Extract the [X, Y] coordinate from the center of the cell holding the provided text.  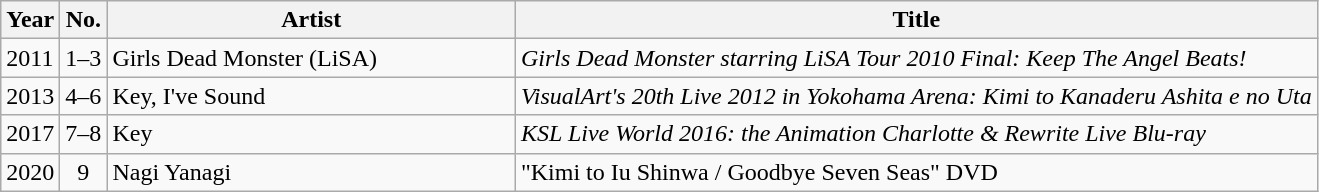
1–3 [84, 58]
Girls Dead Monster (LiSA) [312, 58]
2013 [30, 96]
2020 [30, 172]
Key, I've Sound [312, 96]
KSL Live World 2016: the Animation Charlotte & Rewrite Live Blu-ray [916, 134]
Title [916, 20]
Key [312, 134]
Girls Dead Monster starring LiSA Tour 2010 Final: Keep The Angel Beats! [916, 58]
Year [30, 20]
2011 [30, 58]
"Kimi to Iu Shinwa / Goodbye Seven Seas" DVD [916, 172]
No. [84, 20]
Artist [312, 20]
2017 [30, 134]
7–8 [84, 134]
VisualArt's 20th Live 2012 in Yokohama Arena: Kimi to Kanaderu Ashita e no Uta [916, 96]
4–6 [84, 96]
Nagi Yanagi [312, 172]
9 [84, 172]
